Detect which cell encompasses the target text, then output its [x, y] center coordinate. 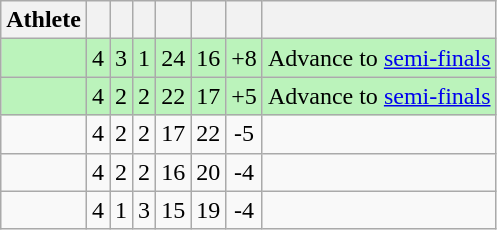
15 [174, 210]
+5 [244, 96]
+8 [244, 58]
-5 [244, 134]
Athlete [44, 20]
20 [208, 172]
24 [174, 58]
19 [208, 210]
